Locate the cell with the specified text and output its [x, y] center coordinate. 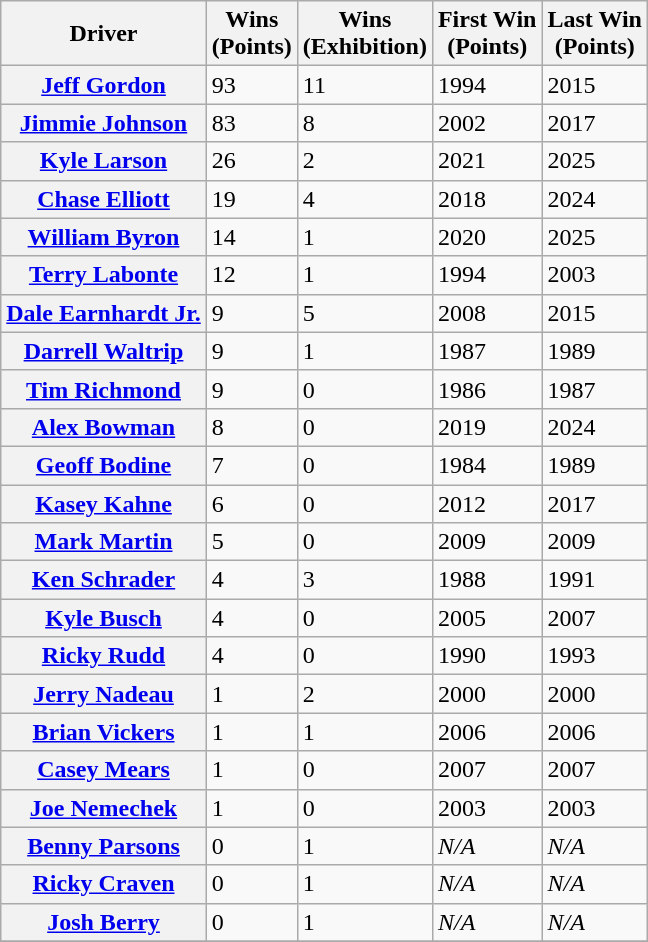
Brian Vickers [104, 732]
14 [252, 237]
2020 [487, 237]
83 [252, 123]
Chase Elliott [104, 199]
7 [252, 465]
93 [252, 85]
First Win(Points) [487, 34]
2008 [487, 313]
Alex Bowman [104, 427]
Jimmie Johnson [104, 123]
1988 [487, 580]
1984 [487, 465]
11 [364, 85]
Wins(Points) [252, 34]
2018 [487, 199]
Casey Mears [104, 770]
William Byron [104, 237]
Geoff Bodine [104, 465]
1986 [487, 389]
Terry Labonte [104, 275]
Jerry Nadeau [104, 694]
Mark Martin [104, 542]
1990 [487, 656]
Darrell Waltrip [104, 351]
2021 [487, 161]
12 [252, 275]
Kasey Kahne [104, 503]
1991 [595, 580]
Ricky Craven [104, 884]
Kyle Larson [104, 161]
Kyle Busch [104, 618]
Last Win(Points) [595, 34]
Driver [104, 34]
2019 [487, 427]
19 [252, 199]
2002 [487, 123]
Benny Parsons [104, 846]
3 [364, 580]
Wins(Exhibition) [364, 34]
Joe Nemechek [104, 808]
Tim Richmond [104, 389]
26 [252, 161]
1993 [595, 656]
2005 [487, 618]
Josh Berry [104, 922]
Ricky Rudd [104, 656]
6 [252, 503]
2012 [487, 503]
Jeff Gordon [104, 85]
Dale Earnhardt Jr. [104, 313]
Ken Schrader [104, 580]
